Extract the [X, Y] coordinate from the center of the cell holding the provided text.  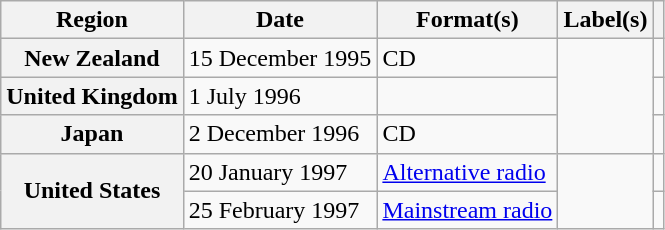
New Zealand [92, 58]
15 December 1995 [280, 58]
Date [280, 20]
2 December 1996 [280, 134]
Region [92, 20]
United States [92, 191]
25 February 1997 [280, 210]
United Kingdom [92, 96]
20 January 1997 [280, 172]
Format(s) [468, 20]
Alternative radio [468, 172]
Mainstream radio [468, 210]
Label(s) [606, 20]
1 July 1996 [280, 96]
Japan [92, 134]
